Provide the [X, Y] coordinate of the cell's center where the given text is located.  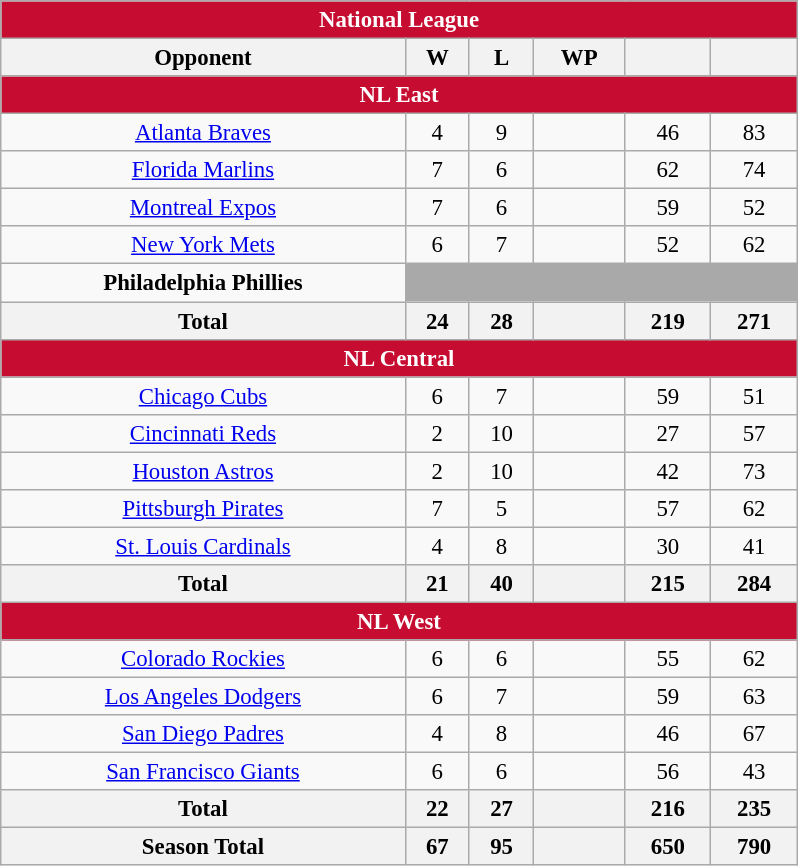
NL Central [399, 358]
28 [501, 321]
NL East [399, 95]
216 [668, 809]
New York Mets [203, 245]
Season Total [203, 847]
Montreal Expos [203, 208]
42 [668, 471]
Chicago Cubs [203, 396]
55 [668, 659]
271 [754, 321]
235 [754, 809]
Pittsburgh Pirates [203, 508]
W [437, 57]
5 [501, 508]
Houston Astros [203, 471]
219 [668, 321]
9 [501, 133]
63 [754, 696]
Florida Marlins [203, 170]
24 [437, 321]
21 [437, 584]
73 [754, 471]
790 [754, 847]
30 [668, 546]
WP [580, 57]
Los Angeles Dodgers [203, 696]
Philadelphia Phillies [203, 283]
40 [501, 584]
Colorado Rockies [203, 659]
Cincinnati Reds [203, 433]
San Diego Padres [203, 734]
51 [754, 396]
215 [668, 584]
284 [754, 584]
41 [754, 546]
74 [754, 170]
Atlanta Braves [203, 133]
56 [668, 772]
83 [754, 133]
St. Louis Cardinals [203, 546]
22 [437, 809]
650 [668, 847]
L [501, 57]
NL West [399, 621]
National League [399, 20]
43 [754, 772]
95 [501, 847]
Opponent [203, 57]
San Francisco Giants [203, 772]
